Search for the cell housing the specified text and yield its (X, Y) center coordinate. 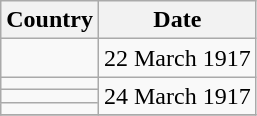
Country (50, 20)
22 March 1917 (177, 58)
24 March 1917 (177, 96)
Date (177, 20)
